For the text-containing cell, return its midpoint in (X, Y) coordinate format. 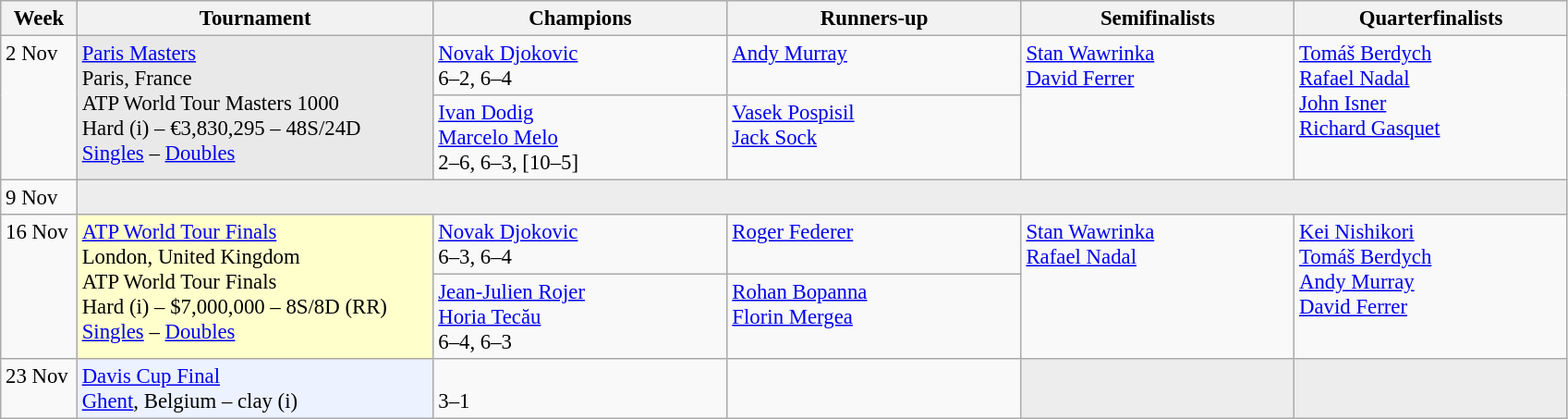
Kei Nishikori Tomáš Berdych Andy Murray David Ferrer (1431, 287)
Week (39, 18)
Champions (580, 18)
Andy Murray (874, 67)
2 Nov (39, 108)
Runners-up (874, 18)
23 Nov (39, 388)
9 Nov (39, 198)
Paris Masters Paris, FranceATP World Tour Masters 1000Hard (i) – €3,830,295 – 48S/24DSingles – Doubles (255, 108)
Novak Djokovic6–2, 6–4 (580, 67)
Stan Wawrinka Rafael Nadal (1158, 287)
Vasek Pospisil Jack Sock (874, 138)
Stan Wawrinka David Ferrer (1158, 108)
Jean-Julien Rojer Horia Tecău6–4, 6–3 (580, 317)
Ivan Dodig Marcelo Melo 2–6, 6–3, [10–5] (580, 138)
Tournament (255, 18)
Davis Cup Final Ghent, Belgium – clay (i) (255, 388)
16 Nov (39, 287)
Novak Djokovic6–3, 6–4 (580, 244)
Tomáš Berdych Rafael Nadal John Isner Richard Gasquet (1431, 108)
Rohan Bopanna Florin Mergea (874, 317)
3–1 (580, 388)
Roger Federer (874, 244)
Quarterfinalists (1431, 18)
Semifinalists (1158, 18)
ATP World Tour Finals London, United KingdomATP World Tour FinalsHard (i) – $7,000,000 – 8S/8D (RR)Singles – Doubles (255, 287)
